From the cell containing the given text, extract its center point as (X, Y) coordinate. 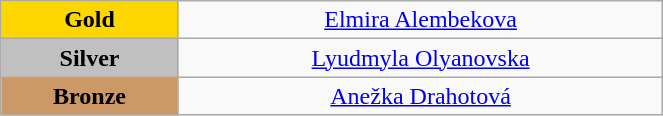
Bronze (90, 96)
Anežka Drahotová (420, 96)
Lyudmyla Olyanovska (420, 58)
Gold (90, 20)
Elmira Alembekova (420, 20)
Silver (90, 58)
